Scan for the cell matching the given text and deliver its [x, y] coordinate at center. 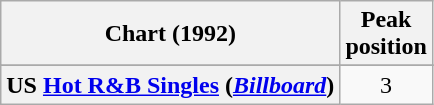
Chart (1992) [170, 34]
US Hot R&B Singles (Billboard) [170, 85]
3 [386, 85]
Peakposition [386, 34]
